Scan for the cell matching the given text and deliver its (x, y) coordinate at center. 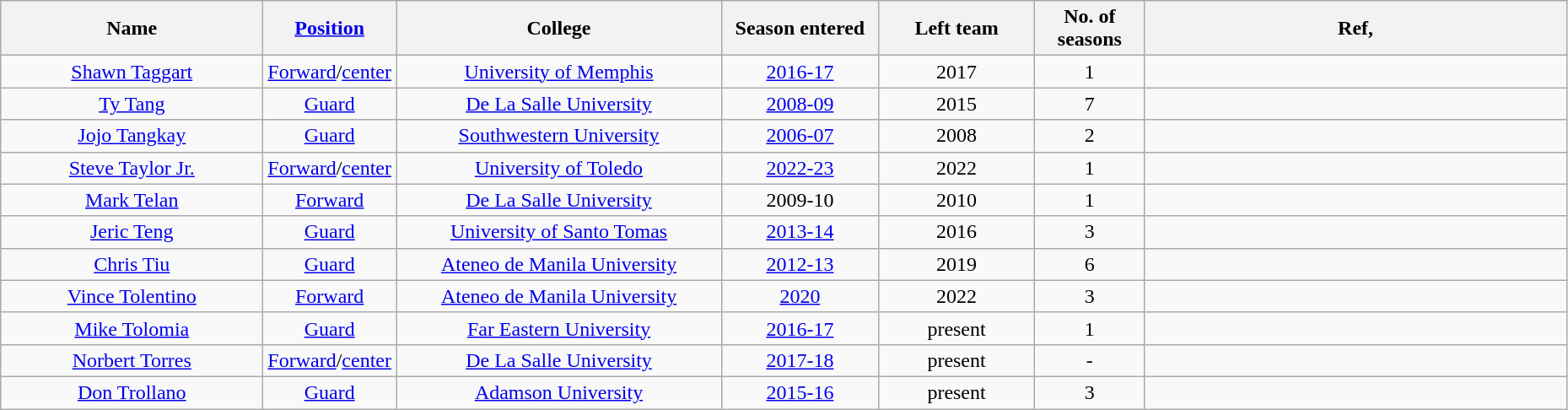
2012-13 (800, 264)
Adamson University (559, 392)
Shawn Taggart (132, 72)
Vince Tolentino (132, 296)
- (1090, 360)
No. of seasons (1090, 29)
Position (330, 29)
Mark Telan (132, 200)
2017-18 (800, 360)
Chris Tiu (132, 264)
College (559, 29)
2009-10 (800, 200)
2020 (800, 296)
Ref, (1356, 29)
Far Eastern University (559, 328)
Mike Tolomia (132, 328)
2017 (956, 72)
Name (132, 29)
Ty Tang (132, 104)
Southwestern University (559, 136)
2019 (956, 264)
6 (1090, 264)
7 (1090, 104)
Season entered (800, 29)
Jeric Teng (132, 232)
2008-09 (800, 104)
2008 (956, 136)
2010 (956, 200)
University of Memphis (559, 72)
Norbert Torres (132, 360)
Jojo Tangkay (132, 136)
2 (1090, 136)
University of Santo Tomas (559, 232)
2016 (956, 232)
Don Trollano (132, 392)
Steve Taylor Jr. (132, 168)
University of Toledo (559, 168)
2015 (956, 104)
Left team (956, 29)
2022-23 (800, 168)
2015-16 (800, 392)
2006-07 (800, 136)
2013-14 (800, 232)
